Return [X, Y] of the center of cell containing provided text 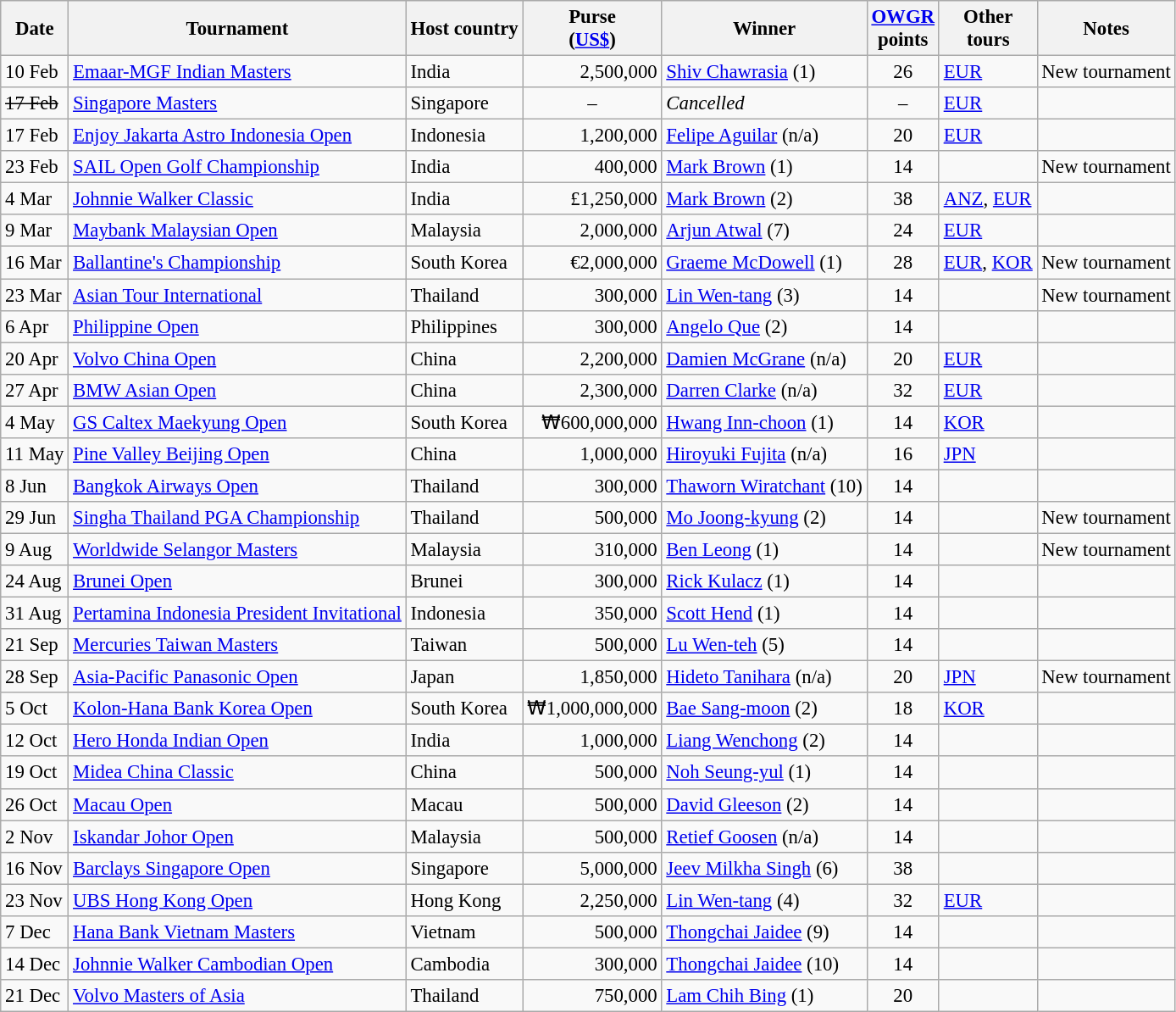
Thaworn Wiratchant (10) [764, 486]
£1,250,000 [592, 199]
Hwang Inn-choon (1) [764, 422]
2,250,000 [592, 900]
Mark Brown (2) [764, 199]
David Gleeson (2) [764, 804]
Ballantine's Championship [237, 263]
2,300,000 [592, 390]
Emaar-MGF Indian Masters [237, 72]
Hero Honda Indian Open [237, 741]
2,000,000 [592, 231]
Hong Kong [464, 900]
Barclays Singapore Open [237, 868]
Shiv Chawrasia (1) [764, 72]
Philippine Open [237, 326]
Brunei [464, 581]
1,200,000 [592, 136]
2 Nov [35, 837]
ANZ, EUR [988, 199]
Jeev Milkha Singh (6) [764, 868]
Thongchai Jaidee (10) [764, 964]
750,000 [592, 996]
16 [903, 454]
10 Feb [35, 72]
Taiwan [464, 645]
UBS Hong Kong Open [237, 900]
Hana Bank Vietnam Masters [237, 932]
Philippines [464, 326]
Macau [464, 804]
Singapore Masters [237, 103]
Hideto Tanihara (n/a) [764, 677]
20 Apr [35, 359]
350,000 [592, 614]
Asia-Pacific Panasonic Open [237, 677]
BMW Asian Open [237, 390]
Scott Hend (1) [764, 614]
Rick Kulacz (1) [764, 581]
Worldwide Selangor Masters [237, 549]
26 [903, 72]
Asian Tour International [237, 295]
7 Dec [35, 932]
Hiroyuki Fujita (n/a) [764, 454]
23 Mar [35, 295]
Thongchai Jaidee (9) [764, 932]
Purse(US$) [592, 29]
24 [903, 231]
Bae Sang-moon (2) [764, 709]
16 Nov [35, 868]
Host country [464, 29]
310,000 [592, 549]
11 May [35, 454]
27 Apr [35, 390]
Graeme McDowell (1) [764, 263]
8 Jun [35, 486]
Japan [464, 677]
Bangkok Airways Open [237, 486]
21 Dec [35, 996]
Lam Chih Bing (1) [764, 996]
400,000 [592, 167]
Felipe Aguilar (n/a) [764, 136]
SAIL Open Golf Championship [237, 167]
Kolon-Hana Bank Korea Open [237, 709]
2,500,000 [592, 72]
4 Mar [35, 199]
Retief Goosen (n/a) [764, 837]
Date [35, 29]
28 Sep [35, 677]
Winner [764, 29]
Volvo China Open [237, 359]
Singha Thailand PGA Championship [237, 518]
5 Oct [35, 709]
Pertamina Indonesia President Invitational [237, 614]
Mo Joong-kyung (2) [764, 518]
21 Sep [35, 645]
16 Mar [35, 263]
26 Oct [35, 804]
23 Feb [35, 167]
24 Aug [35, 581]
Ben Leong (1) [764, 549]
Vietnam [464, 932]
9 Aug [35, 549]
28 [903, 263]
OWGRpoints [903, 29]
Maybank Malaysian Open [237, 231]
Othertours [988, 29]
Arjun Atwal (7) [764, 231]
Volvo Masters of Asia [237, 996]
Johnnie Walker Cambodian Open [237, 964]
31 Aug [35, 614]
₩1,000,000,000 [592, 709]
GS Caltex Maekyung Open [237, 422]
6 Apr [35, 326]
18 [903, 709]
Noh Seung-yul (1) [764, 773]
9 Mar [35, 231]
23 Nov [35, 900]
Johnnie Walker Classic [237, 199]
EUR, KOR [988, 263]
Macau Open [237, 804]
Lin Wen-tang (3) [764, 295]
Lin Wen-tang (4) [764, 900]
Damien McGrane (n/a) [764, 359]
€2,000,000 [592, 263]
Iskandar Johor Open [237, 837]
Darren Clarke (n/a) [764, 390]
Enjoy Jakarta Astro Indonesia Open [237, 136]
Cambodia [464, 964]
29 Jun [35, 518]
Angelo Que (2) [764, 326]
Mark Brown (1) [764, 167]
12 Oct [35, 741]
5,000,000 [592, 868]
Tournament [237, 29]
Pine Valley Beijing Open [237, 454]
Midea China Classic [237, 773]
₩600,000,000 [592, 422]
19 Oct [35, 773]
2,200,000 [592, 359]
Mercuries Taiwan Masters [237, 645]
Brunei Open [237, 581]
4 May [35, 422]
14 Dec [35, 964]
Liang Wenchong (2) [764, 741]
Cancelled [764, 103]
1,850,000 [592, 677]
Lu Wen-teh (5) [764, 645]
Notes [1107, 29]
